Provide the (X, Y) coordinate of the cell's center where the given text is located.  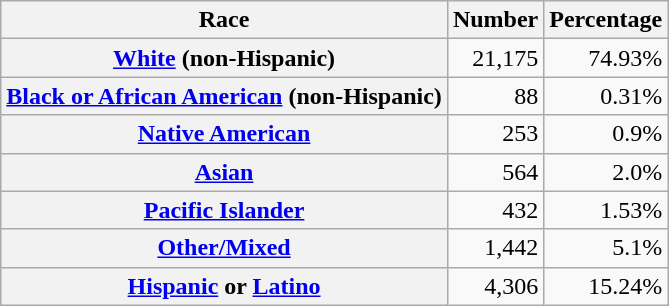
Black or African American (non-Hispanic) (224, 96)
Percentage (606, 20)
21,175 (495, 58)
Pacific Islander (224, 210)
Native American (224, 134)
432 (495, 210)
White (non-Hispanic) (224, 58)
5.1% (606, 248)
74.93% (606, 58)
Hispanic or Latino (224, 286)
15.24% (606, 286)
4,306 (495, 286)
88 (495, 96)
Race (224, 20)
1,442 (495, 248)
564 (495, 172)
0.31% (606, 96)
Asian (224, 172)
1.53% (606, 210)
253 (495, 134)
Number (495, 20)
Other/Mixed (224, 248)
0.9% (606, 134)
2.0% (606, 172)
